Capture the cell that displays the provided text and extract its (x, y) central coordinate. 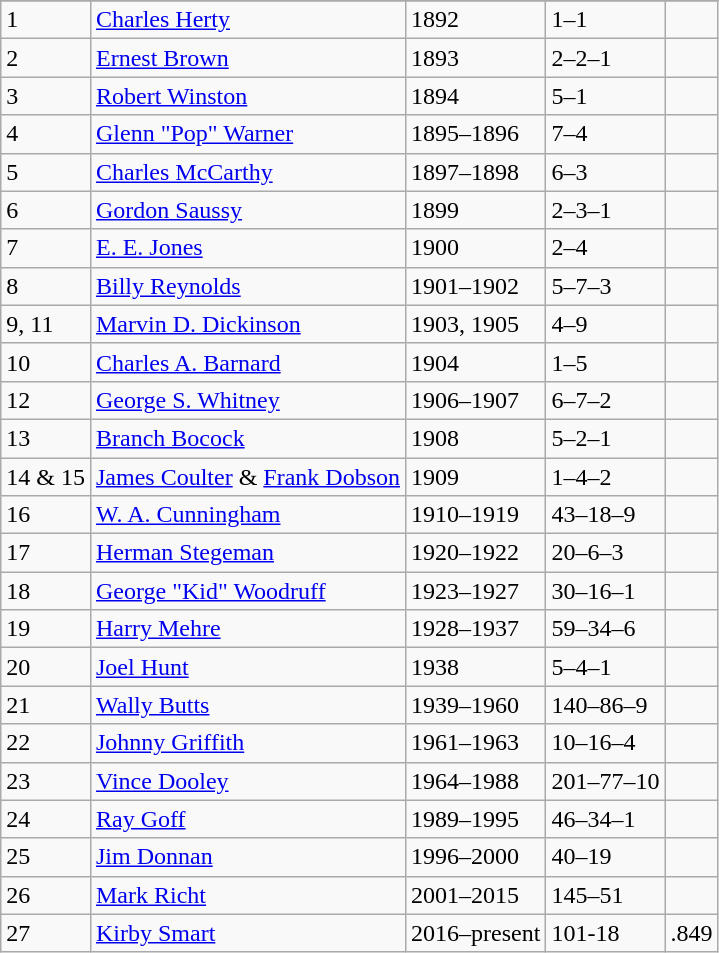
2–4 (606, 248)
3 (46, 96)
Marvin D. Dickinson (248, 324)
1928–1937 (476, 629)
1903, 1905 (476, 324)
8 (46, 286)
Charles Herty (248, 20)
George "Kid" Woodruff (248, 591)
6–7–2 (606, 400)
1961–1963 (476, 743)
13 (46, 438)
9, 11 (46, 324)
25 (46, 857)
1996–2000 (476, 857)
7 (46, 248)
W. A. Cunningham (248, 515)
2–2–1 (606, 58)
101-18 (606, 933)
Billy Reynolds (248, 286)
46–34–1 (606, 819)
1901–1902 (476, 286)
43–18–9 (606, 515)
Charles McCarthy (248, 172)
26 (46, 895)
Herman Stegeman (248, 553)
14 & 15 (46, 477)
24 (46, 819)
Vince Dooley (248, 781)
1 (46, 20)
6–3 (606, 172)
1910–1919 (476, 515)
Branch Bocock (248, 438)
George S. Whitney (248, 400)
Johnny Griffith (248, 743)
10 (46, 362)
6 (46, 210)
1923–1927 (476, 591)
2 (46, 58)
1–1 (606, 20)
1908 (476, 438)
Ray Goff (248, 819)
1900 (476, 248)
5–2–1 (606, 438)
1899 (476, 210)
Joel Hunt (248, 667)
27 (46, 933)
Mark Richt (248, 895)
20 (46, 667)
19 (46, 629)
.849 (692, 933)
1939–1960 (476, 705)
Wally Butts (248, 705)
2016–present (476, 933)
140–86–9 (606, 705)
James Coulter & Frank Dobson (248, 477)
Harry Mehre (248, 629)
16 (46, 515)
5–7–3 (606, 286)
40–19 (606, 857)
1906–1907 (476, 400)
1904 (476, 362)
1–5 (606, 362)
18 (46, 591)
Jim Donnan (248, 857)
1938 (476, 667)
4–9 (606, 324)
Charles A. Barnard (248, 362)
1894 (476, 96)
Ernest Brown (248, 58)
E. E. Jones (248, 248)
22 (46, 743)
1–4–2 (606, 477)
2–3–1 (606, 210)
1895–1896 (476, 134)
12 (46, 400)
Robert Winston (248, 96)
21 (46, 705)
5 (46, 172)
59–34–6 (606, 629)
1964–1988 (476, 781)
1920–1922 (476, 553)
30–16–1 (606, 591)
Gordon Saussy (248, 210)
2001–2015 (476, 895)
Kirby Smart (248, 933)
1897–1898 (476, 172)
10–16–4 (606, 743)
20–6–3 (606, 553)
4 (46, 134)
Glenn "Pop" Warner (248, 134)
1893 (476, 58)
7–4 (606, 134)
17 (46, 553)
5–1 (606, 96)
201–77–10 (606, 781)
5–4–1 (606, 667)
23 (46, 781)
145–51 (606, 895)
1909 (476, 477)
1989–1995 (476, 819)
1892 (476, 20)
